From the cell containing the given text, extract its center point as [x, y] coordinate. 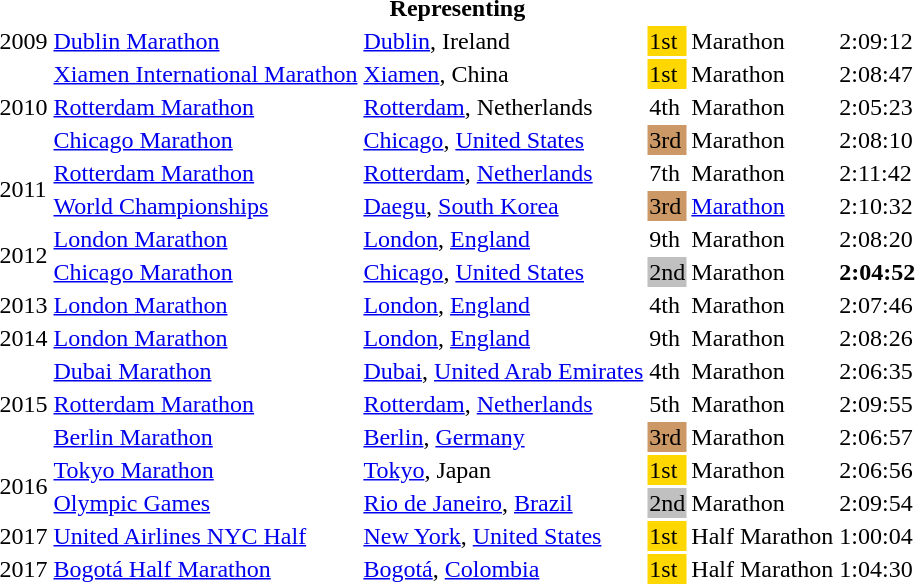
Dubai, United Arab Emirates [504, 371]
Tokyo Marathon [206, 470]
Dubai Marathon [206, 371]
Rio de Janeiro, Brazil [504, 503]
Xiamen, China [504, 74]
5th [668, 404]
Bogotá, Colombia [504, 569]
United Airlines NYC Half [206, 536]
Berlin, Germany [504, 437]
Daegu, South Korea [504, 206]
Berlin Marathon [206, 437]
Bogotá Half Marathon [206, 569]
Dublin Marathon [206, 41]
Olympic Games [206, 503]
Dublin, Ireland [504, 41]
Xiamen International Marathon [206, 74]
7th [668, 173]
World Championships [206, 206]
Tokyo, Japan [504, 470]
New York, United States [504, 536]
